Scan for the cell matching the given text and deliver its [x, y] coordinate at center. 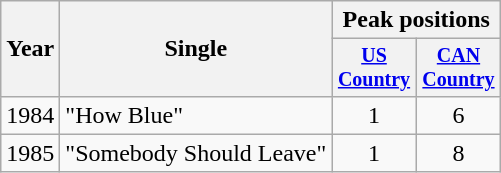
8 [458, 153]
1984 [30, 115]
"How Blue" [196, 115]
1985 [30, 153]
Single [196, 49]
6 [458, 115]
CAN Country [458, 68]
Peak positions [416, 20]
Year [30, 49]
"Somebody Should Leave" [196, 153]
US Country [374, 68]
